Search for the cell housing the specified text and yield its [X, Y] center coordinate. 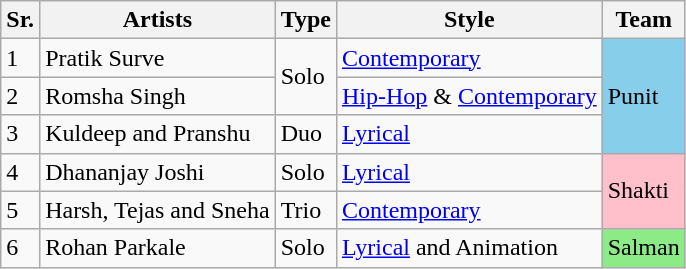
Kuldeep and Pranshu [158, 134]
Duo [306, 134]
Harsh, Tejas and Sneha [158, 210]
3 [20, 134]
Romsha Singh [158, 96]
Artists [158, 20]
Type [306, 20]
Dhananjay Joshi [158, 172]
Salman [644, 248]
6 [20, 248]
2 [20, 96]
Hip-Hop & Contemporary [469, 96]
Rohan Parkale [158, 248]
4 [20, 172]
1 [20, 58]
Sr. [20, 20]
5 [20, 210]
Trio [306, 210]
Team [644, 20]
Pratik Surve [158, 58]
Style [469, 20]
Punit [644, 96]
Shakti [644, 191]
Lyrical and Animation [469, 248]
